For the text-containing cell, return its midpoint in (X, Y) coordinate format. 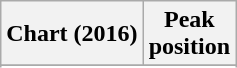
Peakposition (189, 34)
Chart (2016) (72, 34)
